Identify which cell holds the provided text, then report its (x, y) central coordinate. 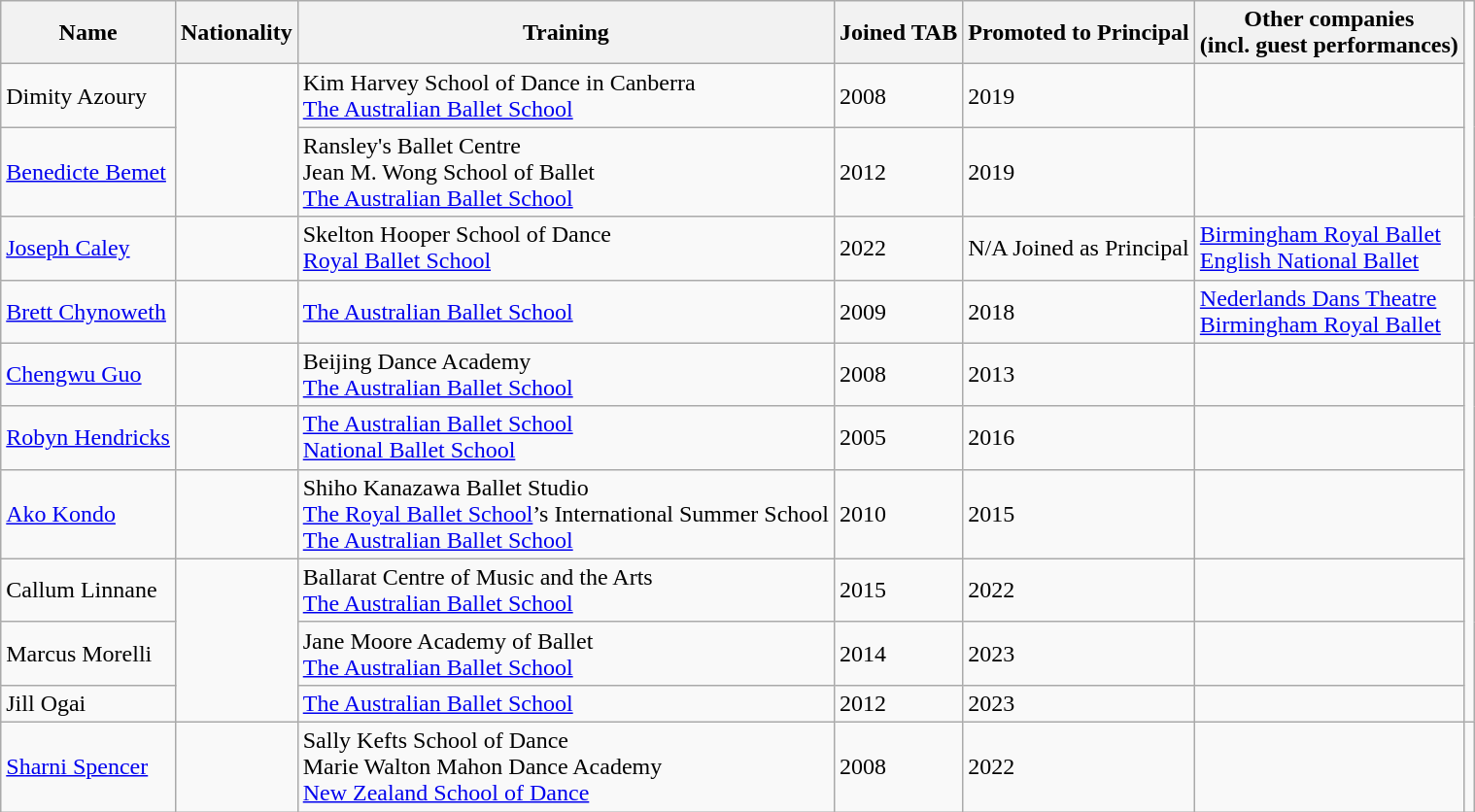
Ako Kondo (88, 514)
The Australian Ballet SchoolNational Ballet School (566, 437)
2018 (1079, 311)
2005 (899, 437)
N/A Joined as Principal (1079, 249)
2016 (1079, 437)
2013 (1079, 375)
Name (88, 33)
Marcus Morelli (88, 653)
Joseph Caley (88, 249)
Promoted to Principal (1079, 33)
Ransley's Ballet CentreJean M. Wong School of BalletThe Australian Ballet School (566, 172)
Shiho Kanazawa Ballet StudioThe Royal Ballet School’s International Summer SchoolThe Australian Ballet School (566, 514)
Ballarat Centre of Music and the ArtsThe Australian Ballet School (566, 591)
Birmingham Royal BalletEnglish National Ballet (1329, 249)
Skelton Hooper School of DanceRoyal Ballet School (566, 249)
Benedicte Bemet (88, 172)
Sharni Spencer (88, 766)
2010 (899, 514)
Other companies (incl. guest performances) (1329, 33)
Jane Moore Academy of BalletThe Australian Ballet School (566, 653)
Joined TAB (899, 33)
Training (566, 33)
2009 (899, 311)
2014 (899, 653)
Jill Ogai (88, 703)
Brett Chynoweth (88, 311)
Nationality (236, 33)
Chengwu Guo (88, 375)
Sally Kefts School of DanceMarie Walton Mahon Dance AcademyNew Zealand School of Dance (566, 766)
Beijing Dance AcademyThe Australian Ballet School (566, 375)
Callum Linnane (88, 591)
Kim Harvey School of Dance in CanberraThe Australian Ballet School (566, 95)
Nederlands Dans TheatreBirmingham Royal Ballet (1329, 311)
Dimity Azoury (88, 95)
Robyn Hendricks (88, 437)
